Pinpoint the cell where the given text exists, returning its (x, y) midpoint coordinate. 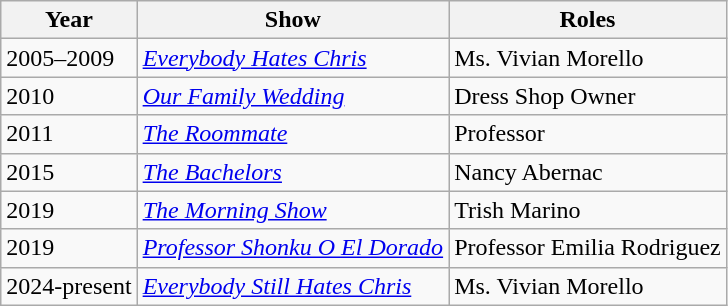
Everybody Hates Chris (293, 58)
The Bachelors (293, 172)
The Roommate (293, 134)
Trish Marino (588, 210)
Dress Shop Owner (588, 96)
Professor Emilia Rodriguez (588, 248)
Year (69, 20)
Roles (588, 20)
2010 (69, 96)
Professor Shonku O El Dorado (293, 248)
2024-present (69, 286)
2015 (69, 172)
Nancy Abernac (588, 172)
2011 (69, 134)
2005–2009 (69, 58)
Everybody Still Hates Chris (293, 286)
Our Family Wedding (293, 96)
Professor (588, 134)
Show (293, 20)
The Morning Show (293, 210)
